Find where the given text appears and provide that cell's center as [X, Y] coordinate. 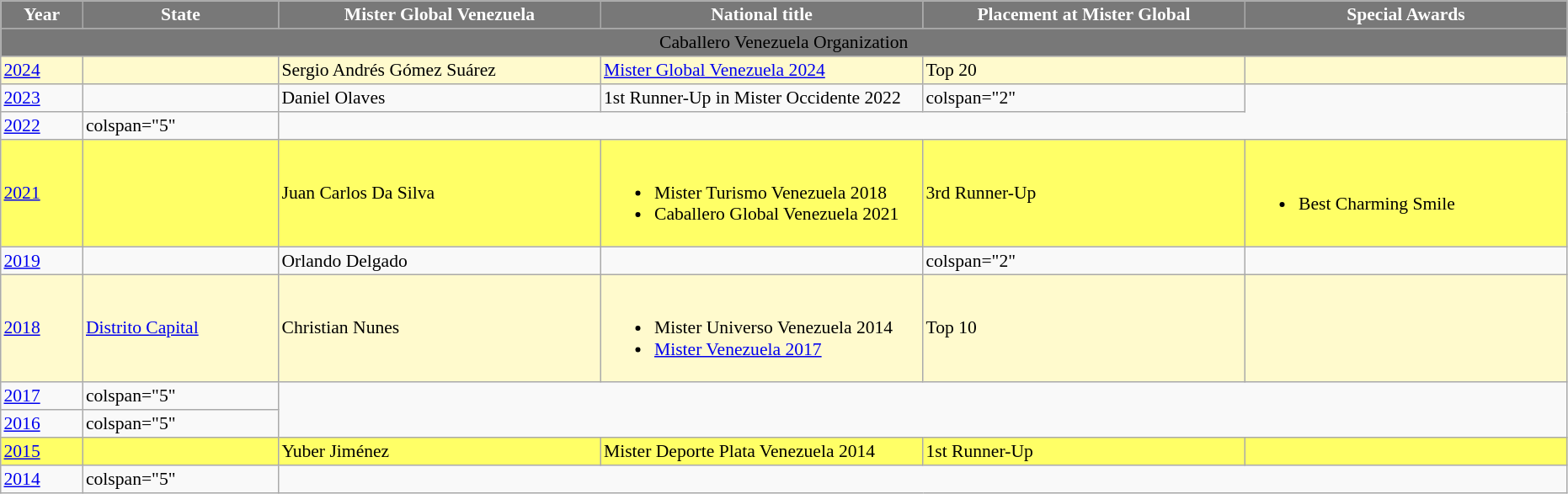
2018 [42, 328]
Placement at Mister Global [1084, 15]
Daniel Olaves [440, 98]
Juan Carlos Da Silva [440, 194]
Orlando Delgado [440, 261]
1st Runner-Up [1084, 451]
Caballero Venezuela Organization [784, 42]
2014 [42, 478]
Distrito Capital [180, 328]
Best Charming Smile [1405, 194]
Top 20 [1084, 71]
2016 [42, 422]
Yuber Jiménez [440, 451]
Mister Deporte Plata Venezuela 2014 [761, 451]
2019 [42, 261]
2015 [42, 451]
Year [42, 15]
2024 [42, 71]
Christian Nunes [440, 328]
State [180, 15]
1st Runner-Up in Mister Occidente 2022 [761, 98]
National title [761, 15]
Mister Global Venezuela 2024 [761, 71]
3rd Runner-Up [1084, 194]
Mister Turismo Venezuela 2018Caballero Global Venezuela 2021 [761, 194]
Top 10 [1084, 328]
Mister Universo Venezuela 2014Mister Venezuela 2017 [761, 328]
2021 [42, 194]
2017 [42, 396]
Special Awards [1405, 15]
Mister Global Venezuela [440, 15]
2023 [42, 98]
2022 [42, 126]
Sergio Andrés Gómez Suárez [440, 71]
